For the text-containing cell, return its midpoint in (X, Y) coordinate format. 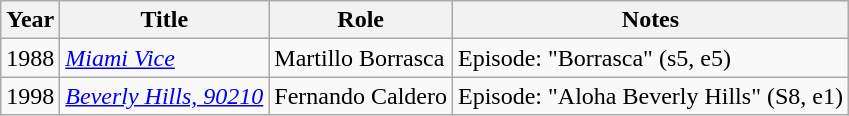
1998 (30, 96)
1988 (30, 58)
Year (30, 20)
Miami Vice (164, 58)
Notes (651, 20)
Fernando Caldero (361, 96)
Title (164, 20)
Episode: "Aloha Beverly Hills" (S8, e1) (651, 96)
Martillo Borrasca (361, 58)
Role (361, 20)
Episode: "Borrasca" (s5, e5) (651, 58)
Beverly Hills, 90210 (164, 96)
